Capture the cell that displays the provided text and extract its (X, Y) central coordinate. 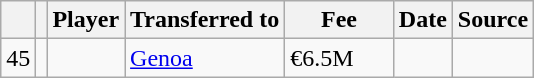
Player (86, 20)
45 (18, 58)
Date (422, 20)
€6.5M (340, 58)
Source (492, 20)
Genoa (205, 58)
Transferred to (205, 20)
Fee (340, 20)
